Scan for the cell matching the given text and deliver its (X, Y) coordinate at center. 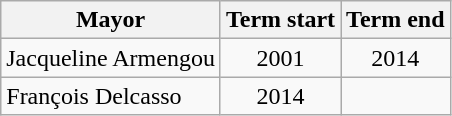
Mayor (111, 20)
Term start (280, 20)
Term end (396, 20)
François Delcasso (111, 96)
Jacqueline Armengou (111, 58)
2001 (280, 58)
